Output the [x, y] coordinate of the center of the cell containing the given text.  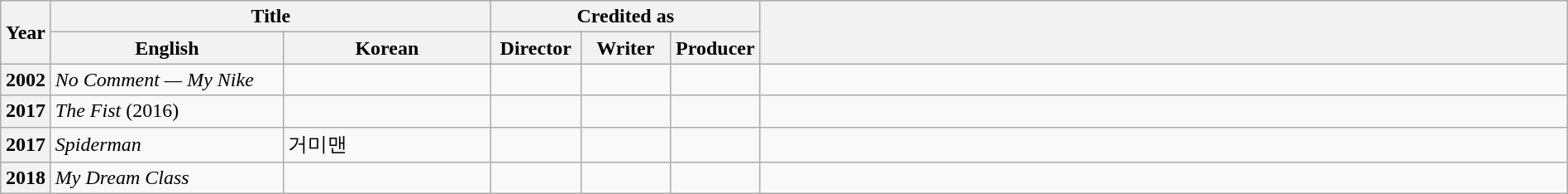
Director [536, 48]
No Comment — My Nike [167, 80]
Spiderman [167, 144]
Credited as [625, 17]
Year [26, 32]
2018 [26, 178]
Producer [716, 48]
The Fist (2016) [167, 111]
Writer [625, 48]
My Dream Class [167, 178]
Title [270, 17]
2002 [26, 80]
거미맨 [387, 144]
Korean [387, 48]
English [167, 48]
